Determine the (x, y) coordinate at the center of the cell enclosing the given text.  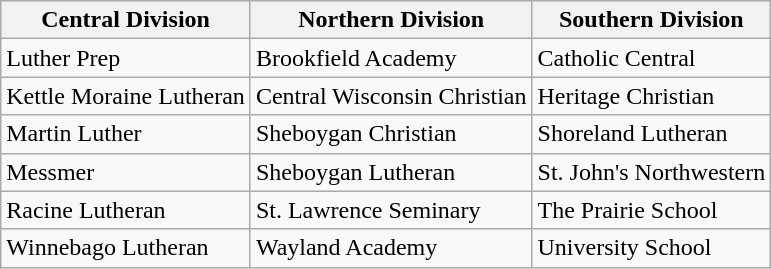
Heritage Christian (652, 96)
Kettle Moraine Lutheran (126, 96)
St. John's Northwestern (652, 172)
Central Division (126, 20)
Martin Luther (126, 134)
Brookfield Academy (391, 58)
Central Wisconsin Christian (391, 96)
Shoreland Lutheran (652, 134)
Winnebago Lutheran (126, 248)
Southern Division (652, 20)
The Prairie School (652, 210)
St. Lawrence Seminary (391, 210)
Catholic Central (652, 58)
Northern Division (391, 20)
Sheboygan Lutheran (391, 172)
Messmer (126, 172)
Luther Prep (126, 58)
University School (652, 248)
Racine Lutheran (126, 210)
Sheboygan Christian (391, 134)
Wayland Academy (391, 248)
